Detect which cell encompasses the target text, then output its [X, Y] center coordinate. 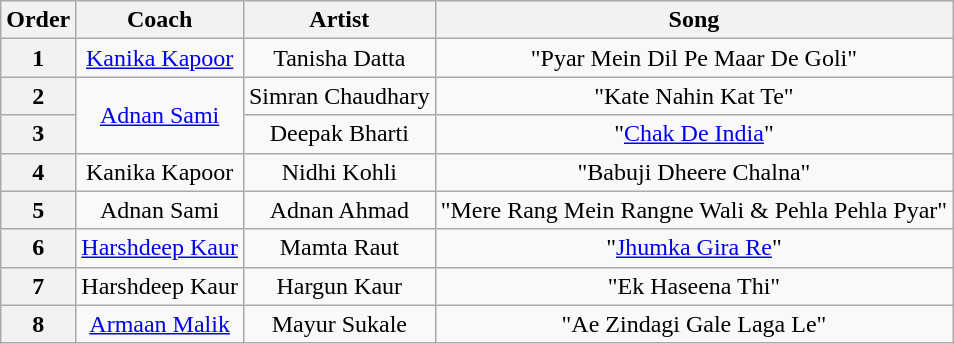
Artist [339, 20]
4 [38, 172]
"Kate Nahin Kat Te" [694, 96]
3 [38, 134]
2 [38, 96]
Tanisha Datta [339, 58]
Mamta Raut [339, 248]
7 [38, 286]
"Mere Rang Mein Rangne Wali & Pehla Pehla Pyar" [694, 210]
"Ae Zindagi Gale Laga Le" [694, 324]
Deepak Bharti [339, 134]
Mayur Sukale [339, 324]
8 [38, 324]
Coach [160, 20]
Song [694, 20]
"Ek Haseena Thi" [694, 286]
Hargun Kaur [339, 286]
"Jhumka Gira Re" [694, 248]
Armaan Malik [160, 324]
Order [38, 20]
"Pyar Mein Dil Pe Maar De Goli" [694, 58]
Adnan Ahmad [339, 210]
6 [38, 248]
Nidhi Kohli [339, 172]
5 [38, 210]
"Babuji Dheere Chalna" [694, 172]
Simran Chaudhary [339, 96]
"Chak De India" [694, 134]
1 [38, 58]
